Extract the [X, Y] coordinate from the center of the cell holding the provided text.  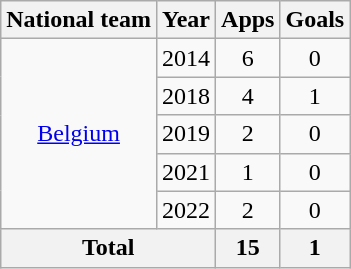
Total [108, 248]
Belgium [79, 134]
15 [248, 248]
2022 [186, 210]
4 [248, 96]
Goals [315, 20]
Apps [248, 20]
2019 [186, 134]
Year [186, 20]
6 [248, 58]
2021 [186, 172]
National team [79, 20]
2018 [186, 96]
2014 [186, 58]
